Provide the [x, y] coordinate of the cell's center where the given text is located.  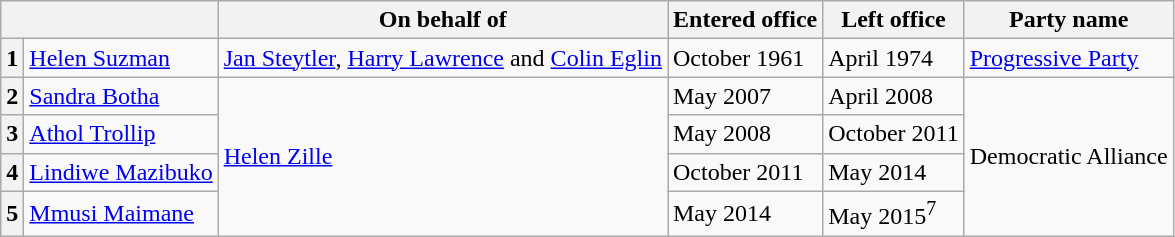
May 20157 [894, 214]
May 2007 [746, 96]
Entered office [746, 20]
Progressive Party [1068, 58]
3 [12, 134]
Democratic Alliance [1068, 156]
April 1974 [894, 58]
October 1961 [746, 58]
May 2008 [746, 134]
Party name [1068, 20]
5 [12, 214]
Mmusi Maimane [121, 214]
2 [12, 96]
1 [12, 58]
Helen Zille [442, 156]
Left office [894, 20]
April 2008 [894, 96]
Sandra Botha [121, 96]
Athol Trollip [121, 134]
Helen Suzman [121, 58]
4 [12, 172]
On behalf of [442, 20]
Jan Steytler, Harry Lawrence and Colin Eglin [442, 58]
Lindiwe Mazibuko [121, 172]
